From the cell containing the given text, extract its center point as [X, Y] coordinate. 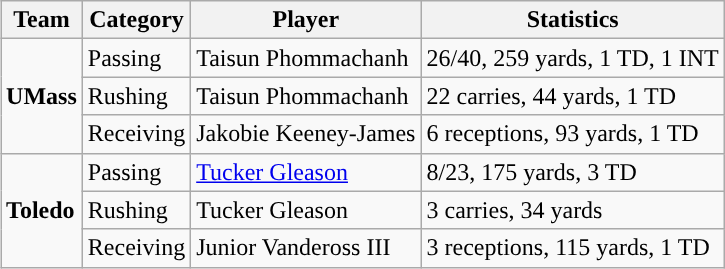
26/40, 259 yards, 1 TD, 1 INT [572, 58]
Category [136, 20]
Statistics [572, 20]
3 receptions, 115 yards, 1 TD [572, 248]
22 carries, 44 yards, 1 TD [572, 96]
8/23, 175 yards, 3 TD [572, 172]
Jakobie Keeney-James [306, 134]
UMass [42, 96]
Junior Vandeross III [306, 248]
3 carries, 34 yards [572, 210]
6 receptions, 93 yards, 1 TD [572, 134]
Toledo [42, 210]
Team [42, 20]
Player [306, 20]
